Detect which cell encompasses the target text, then output its [x, y] center coordinate. 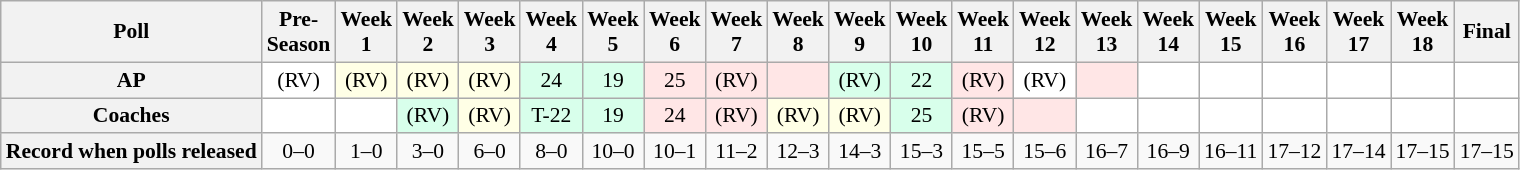
T-22 [551, 116]
8–0 [551, 152]
16–7 [1107, 152]
16–9 [1168, 152]
1–0 [366, 152]
Week17 [1358, 32]
Week15 [1230, 32]
Week3 [490, 32]
12–3 [798, 152]
10–0 [613, 152]
15–3 [922, 152]
11–2 [737, 152]
0–0 [299, 152]
Week10 [922, 32]
15–6 [1045, 152]
3–0 [428, 152]
Week13 [1107, 32]
Week14 [1168, 32]
Week1 [366, 32]
Week12 [1045, 32]
10–1 [675, 152]
Week7 [737, 32]
Week11 [983, 32]
14–3 [860, 152]
Week6 [675, 32]
Week8 [798, 32]
Week5 [613, 32]
15–5 [983, 152]
Coaches [132, 116]
22 [922, 80]
6–0 [490, 152]
Record when polls released [132, 152]
Poll [132, 32]
16–11 [1230, 152]
AP [132, 80]
Week16 [1294, 32]
Pre-Season [299, 32]
Final [1487, 32]
17–12 [1294, 152]
17–14 [1358, 152]
Week4 [551, 32]
Week18 [1423, 32]
Week2 [428, 32]
Week9 [860, 32]
